Extract the (X, Y) coordinate from the center of the cell holding the provided text.  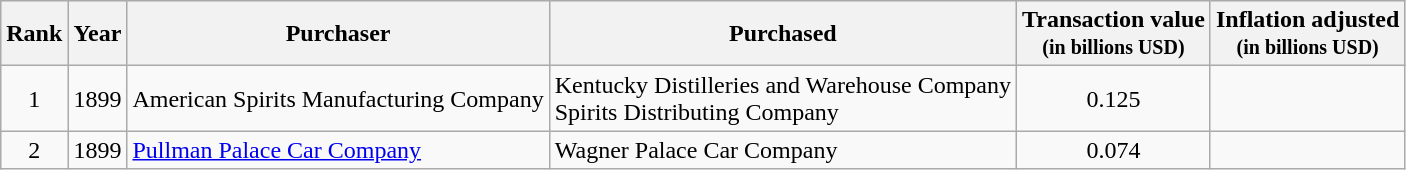
0.074 (1113, 150)
1 (34, 98)
2 (34, 150)
Inflation adjusted(in billions USD) (1307, 34)
Year (98, 34)
Rank (34, 34)
0.125 (1113, 98)
Purchaser (338, 34)
Kentucky Distilleries and Warehouse Company Spirits Distributing Company (782, 98)
Transaction value(in billions USD) (1113, 34)
Wagner Palace Car Company (782, 150)
American Spirits Manufacturing Company (338, 98)
Purchased (782, 34)
Pullman Palace Car Company (338, 150)
